From the cell containing the given text, extract its center point as (X, Y) coordinate. 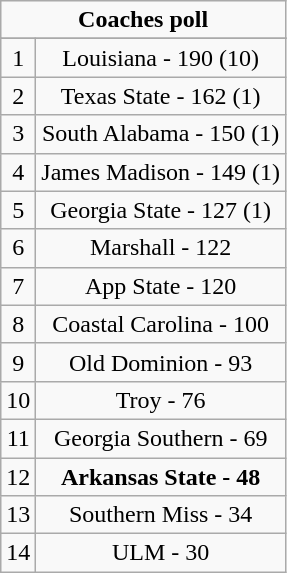
App State - 120 (161, 286)
10 (18, 400)
2 (18, 96)
14 (18, 553)
4 (18, 172)
13 (18, 515)
12 (18, 477)
6 (18, 248)
Old Dominion - 93 (161, 362)
8 (18, 324)
Georgia State - 127 (1) (161, 210)
Georgia Southern - 69 (161, 438)
James Madison - 149 (1) (161, 172)
Coastal Carolina - 100 (161, 324)
South Alabama - 150 (1) (161, 134)
7 (18, 286)
Texas State - 162 (1) (161, 96)
Coaches poll (144, 20)
3 (18, 134)
1 (18, 58)
Southern Miss - 34 (161, 515)
Troy - 76 (161, 400)
Arkansas State - 48 (161, 477)
9 (18, 362)
11 (18, 438)
Louisiana - 190 (10) (161, 58)
ULM - 30 (161, 553)
5 (18, 210)
Marshall - 122 (161, 248)
